Detect which cell encompasses the target text, then output its [x, y] center coordinate. 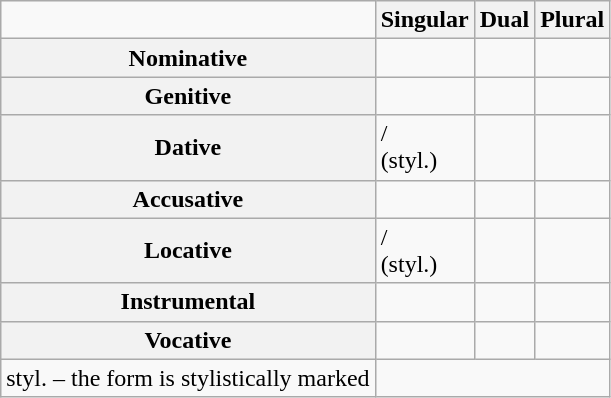
Accusative [188, 199]
Singular [424, 20]
Instrumental [188, 302]
Locative [188, 250]
Dative [188, 148]
Genitive [188, 96]
Nominative [188, 58]
Plural [572, 20]
Vocative [188, 340]
styl. – the form is stylistically marked [188, 378]
Dual [504, 20]
